Detect which cell encompasses the target text, then output its (x, y) center coordinate. 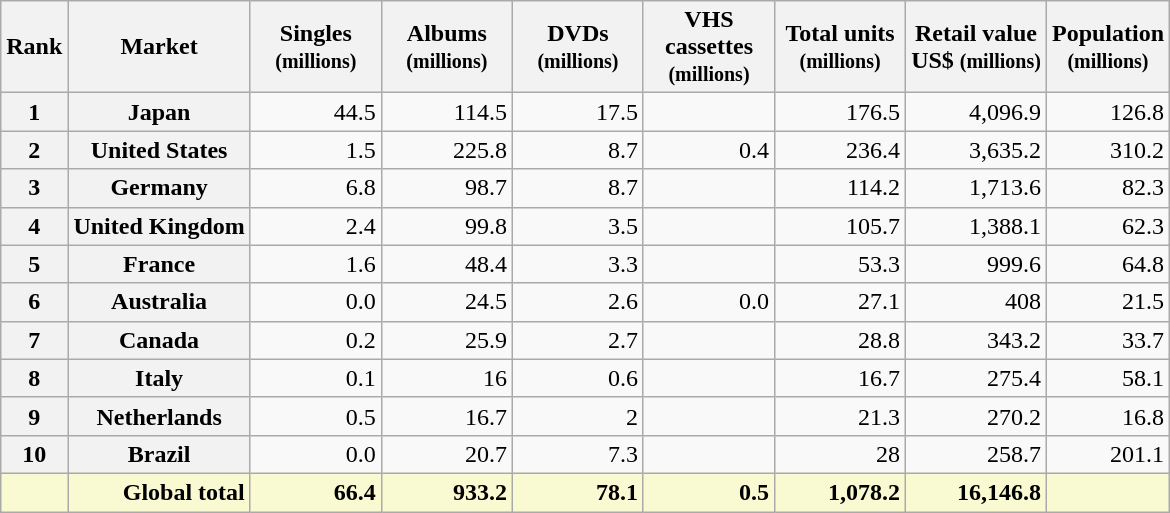
126.8 (1108, 112)
7 (34, 340)
16.8 (1108, 416)
114.2 (840, 188)
8 (34, 378)
25.9 (446, 340)
1 (34, 112)
62.3 (1108, 226)
Total units (millions) (840, 47)
1,713.6 (976, 188)
225.8 (446, 150)
28.8 (840, 340)
999.6 (976, 264)
270.2 (976, 416)
105.7 (840, 226)
VHS cassettes (millions) (708, 47)
7.3 (578, 454)
82.3 (1108, 188)
Germany (159, 188)
0.2 (316, 340)
1,078.2 (840, 492)
Retail valueUS$ (millions) (976, 47)
2.7 (578, 340)
275.4 (976, 378)
20.7 (446, 454)
6.8 (316, 188)
9 (34, 416)
28 (840, 454)
58.1 (1108, 378)
2.6 (578, 302)
44.5 (316, 112)
53.3 (840, 264)
Rank (34, 47)
France (159, 264)
4 (34, 226)
Brazil (159, 454)
3,635.2 (976, 150)
1.5 (316, 150)
Population(millions) (1108, 47)
933.2 (446, 492)
2.4 (316, 226)
3.3 (578, 264)
Singles (millions) (316, 47)
4,096.9 (976, 112)
24.5 (446, 302)
0.4 (708, 150)
17.5 (578, 112)
99.8 (446, 226)
Australia (159, 302)
Market (159, 47)
27.1 (840, 302)
Global total (159, 492)
98.7 (446, 188)
21.5 (1108, 302)
310.2 (1108, 150)
78.1 (578, 492)
64.8 (1108, 264)
5 (34, 264)
343.2 (976, 340)
0.6 (578, 378)
114.5 (446, 112)
DVDs (millions) (578, 47)
408 (976, 302)
236.4 (840, 150)
6 (34, 302)
Japan (159, 112)
Canada (159, 340)
Netherlands (159, 416)
Italy (159, 378)
16,146.8 (976, 492)
0.1 (316, 378)
16 (446, 378)
United States (159, 150)
10 (34, 454)
3 (34, 188)
33.7 (1108, 340)
1,388.1 (976, 226)
48.4 (446, 264)
United Kingdom (159, 226)
176.5 (840, 112)
21.3 (840, 416)
1.6 (316, 264)
258.7 (976, 454)
66.4 (316, 492)
Albums (millions) (446, 47)
201.1 (1108, 454)
3.5 (578, 226)
